Return [X, Y] of the center of cell containing provided text 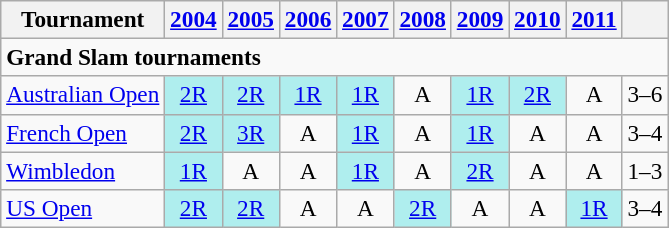
2010 [538, 19]
3R [250, 133]
2007 [366, 19]
1–3 [645, 170]
Wimbledon [83, 170]
US Open [83, 208]
2004 [194, 19]
French Open [83, 133]
Tournament [83, 19]
3–6 [645, 95]
2008 [422, 19]
Grand Slam tournaments [334, 57]
2011 [594, 19]
2006 [308, 19]
2005 [250, 19]
2009 [480, 19]
Australian Open [83, 95]
